For the text-containing cell, return its midpoint in [x, y] coordinate format. 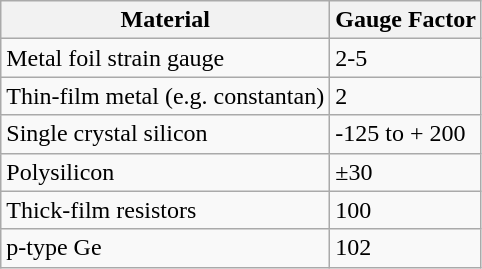
2-5 [406, 58]
Material [166, 20]
Metal foil strain gauge [166, 58]
102 [406, 248]
2 [406, 96]
Polysilicon [166, 172]
±30 [406, 172]
p-type Ge [166, 248]
Thick-film resistors [166, 210]
100 [406, 210]
-125 to + 200 [406, 134]
Gauge Factor [406, 20]
Thin-film metal (e.g. constantan) [166, 96]
Single crystal silicon [166, 134]
